Determine the [x, y] coordinate at the center of the cell enclosing the given text.  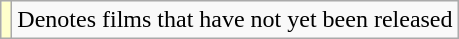
Denotes films that have not yet been released [235, 20]
